Pinpoint the cell where the given text exists, returning its (x, y) midpoint coordinate. 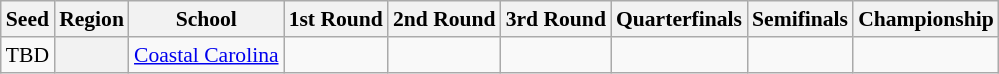
1st Round (336, 19)
Quarterfinals (679, 19)
3rd Round (556, 19)
Coastal Carolina (206, 55)
Championship (926, 19)
School (206, 19)
Semifinals (800, 19)
Seed (28, 19)
Region (92, 19)
TBD (28, 55)
2nd Round (444, 19)
